Extract the [X, Y] coordinate from the center of the cell holding the provided text.  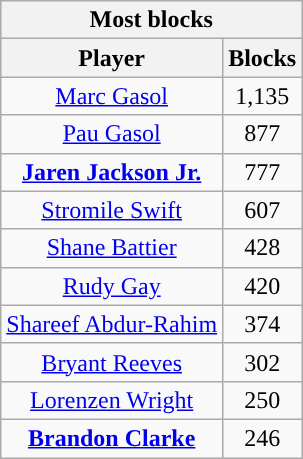
Rudy Gay [112, 286]
607 [262, 210]
1,135 [262, 96]
374 [262, 324]
250 [262, 400]
420 [262, 286]
Bryant Reeves [112, 362]
Blocks [262, 58]
Shane Battier [112, 248]
Shareef Abdur-Rahim [112, 324]
Marc Gasol [112, 96]
Most blocks [152, 20]
Stromile Swift [112, 210]
Pau Gasol [112, 134]
Brandon Clarke [112, 438]
777 [262, 172]
428 [262, 248]
Player [112, 58]
Jaren Jackson Jr. [112, 172]
877 [262, 134]
Lorenzen Wright [112, 400]
246 [262, 438]
302 [262, 362]
